Detect which cell encompasses the target text, then output its [X, Y] center coordinate. 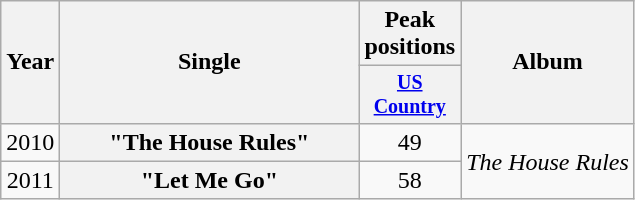
The House Rules [548, 161]
Year [30, 62]
Peak positions [410, 34]
58 [410, 180]
US Country [410, 94]
Album [548, 62]
2011 [30, 180]
2010 [30, 142]
49 [410, 142]
"Let Me Go" [210, 180]
"The House Rules" [210, 142]
Single [210, 62]
